For the text-containing cell, return its midpoint in (x, y) coordinate format. 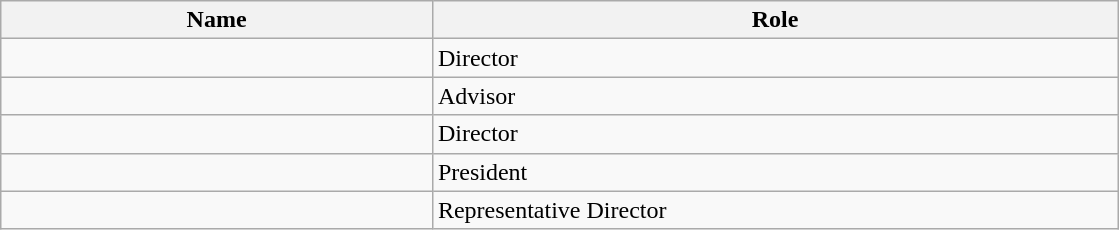
Role (775, 20)
Representative Director (775, 210)
Advisor (775, 96)
Name (217, 20)
President (775, 172)
